Scan for the cell matching the given text and deliver its (X, Y) coordinate at center. 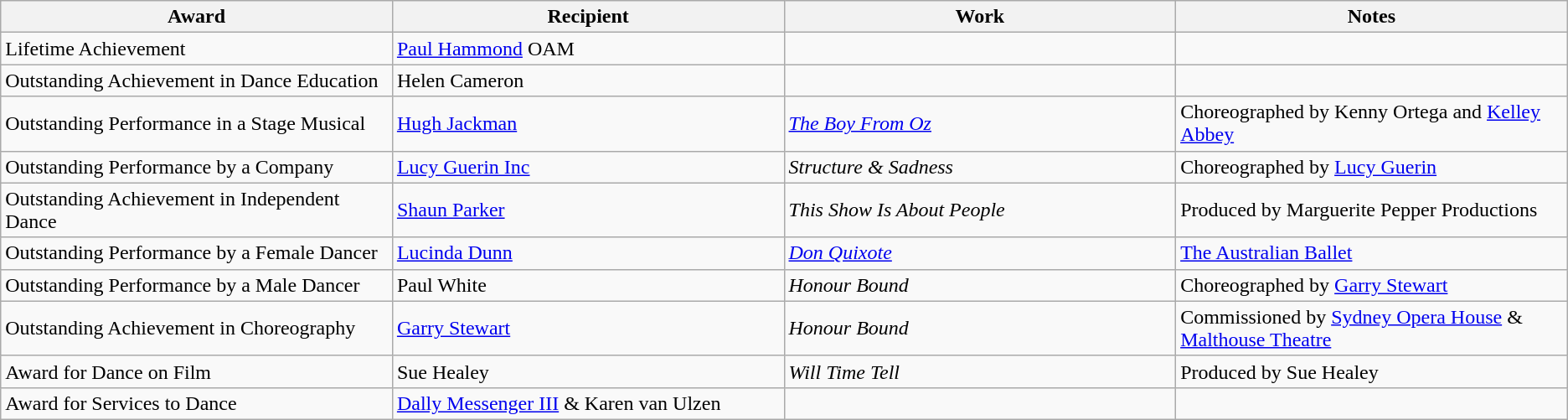
Produced by Sue Healey (1372, 371)
Recipient (588, 17)
Structure & Sadness (980, 167)
Award for Services to Dance (197, 403)
Choreographed by Kenny Ortega and Kelley Abbey (1372, 124)
Lucinda Dunn (588, 253)
Will Time Tell (980, 371)
Choreographed by Lucy Guerin (1372, 167)
Shaun Parker (588, 210)
Garry Stewart (588, 329)
This Show Is About People (980, 210)
Notes (1372, 17)
Outstanding Performance in a Stage Musical (197, 124)
Award (197, 17)
Paul Hammond OAM (588, 49)
Commissioned by Sydney Opera House & Malthouse Theatre (1372, 329)
Outstanding Performance by a Male Dancer (197, 285)
Paul White (588, 285)
Helen Cameron (588, 80)
Outstanding Achievement in Choreography (197, 329)
Sue Healey (588, 371)
Lucy Guerin Inc (588, 167)
Hugh Jackman (588, 124)
Lifetime Achievement (197, 49)
The Boy From Oz (980, 124)
The Australian Ballet (1372, 253)
Produced by Marguerite Pepper Productions (1372, 210)
Award for Dance on Film (197, 371)
Don Quixote (980, 253)
Choreographed by Garry Stewart (1372, 285)
Outstanding Performance by a Female Dancer (197, 253)
Outstanding Achievement in Dance Education (197, 80)
Outstanding Performance by a Company (197, 167)
Work (980, 17)
Outstanding Achievement in Independent Dance (197, 210)
Dally Messenger III & Karen van Ulzen (588, 403)
